Output the [x, y] coordinate of the center of the cell containing the given text.  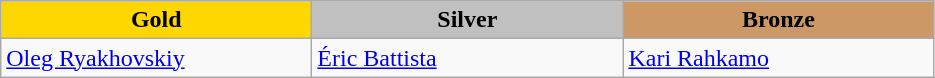
Silver [468, 20]
Bronze [778, 20]
Éric Battista [468, 58]
Oleg Ryakhovskiy [156, 58]
Gold [156, 20]
Kari Rahkamo [778, 58]
